Output the (x, y) coordinate of the center of the cell containing the given text.  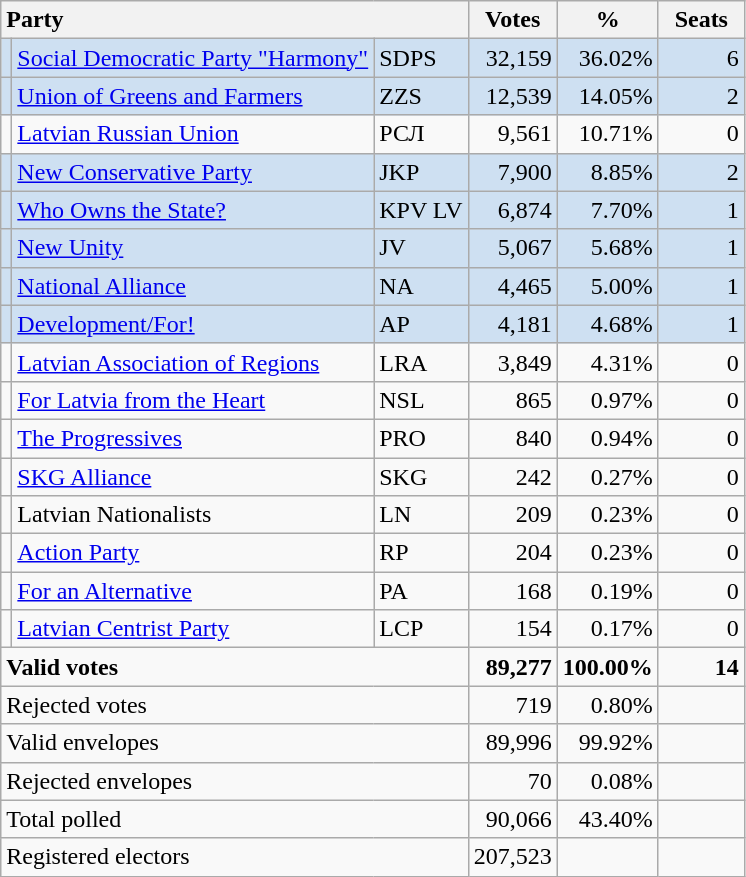
ZZS (421, 96)
JKP (421, 172)
For Latvia from the Heart (193, 400)
Rejected votes (234, 705)
4,181 (512, 324)
Valid votes (234, 667)
NA (421, 286)
9,561 (512, 134)
Latvian Russian Union (193, 134)
3,849 (512, 362)
0.19% (608, 591)
90,066 (512, 819)
PRO (421, 438)
209 (512, 515)
70 (512, 781)
865 (512, 400)
8.85% (608, 172)
Social Democratic Party "Harmony" (193, 58)
168 (512, 591)
207,523 (512, 857)
Party (234, 20)
Valid envelopes (234, 743)
RP (421, 553)
РСЛ (421, 134)
For an Alternative (193, 591)
32,159 (512, 58)
36.02% (608, 58)
840 (512, 438)
4.31% (608, 362)
7.70% (608, 210)
154 (512, 629)
89,277 (512, 667)
14 (701, 667)
Action Party (193, 553)
0.08% (608, 781)
6 (701, 58)
204 (512, 553)
The Progressives (193, 438)
JV (421, 248)
LN (421, 515)
7,900 (512, 172)
Votes (512, 20)
Seats (701, 20)
99.92% (608, 743)
5,067 (512, 248)
0.97% (608, 400)
719 (512, 705)
SKG Alliance (193, 477)
SDPS (421, 58)
New Conservative Party (193, 172)
Rejected envelopes (234, 781)
12,539 (512, 96)
Total polled (234, 819)
14.05% (608, 96)
6,874 (512, 210)
PA (421, 591)
43.40% (608, 819)
Registered electors (234, 857)
New Unity (193, 248)
89,996 (512, 743)
SKG (421, 477)
Development/For! (193, 324)
National Alliance (193, 286)
100.00% (608, 667)
Latvian Nationalists (193, 515)
LCP (421, 629)
0.27% (608, 477)
Who Owns the State? (193, 210)
5.68% (608, 248)
Latvian Centrist Party (193, 629)
0.17% (608, 629)
AP (421, 324)
NSL (421, 400)
% (608, 20)
4.68% (608, 324)
4,465 (512, 286)
KPV LV (421, 210)
242 (512, 477)
Latvian Association of Regions (193, 362)
Union of Greens and Farmers (193, 96)
5.00% (608, 286)
0.80% (608, 705)
0.94% (608, 438)
LRA (421, 362)
10.71% (608, 134)
